For the text-containing cell, return its midpoint in (X, Y) coordinate format. 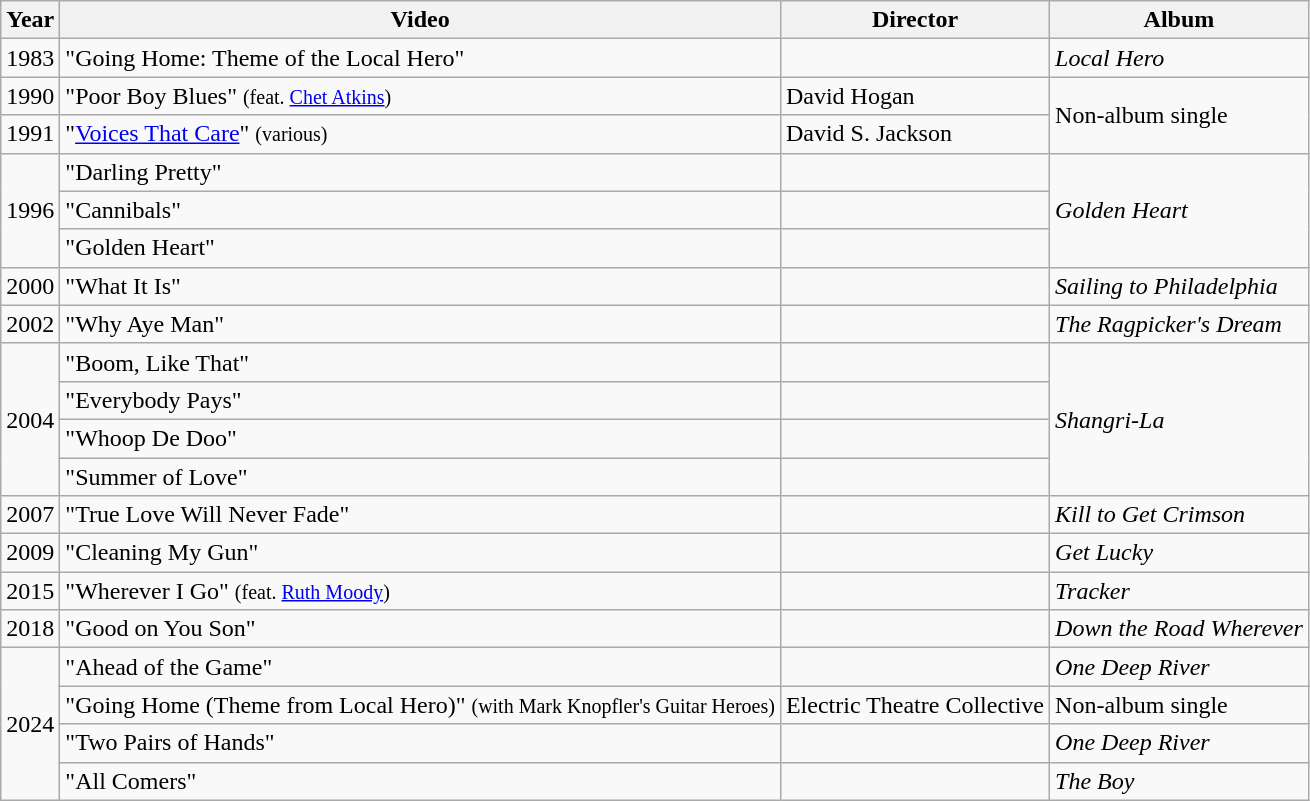
Video (420, 20)
Tracker (1180, 591)
"Why Aye Man" (420, 324)
2024 (30, 724)
2015 (30, 591)
David Hogan (914, 96)
The Ragpicker's Dream (1180, 324)
"Cleaning My Gun" (420, 553)
1991 (30, 134)
2000 (30, 286)
2002 (30, 324)
"Wherever I Go" (feat. Ruth Moody) (420, 591)
Album (1180, 20)
"True Love Will Never Fade" (420, 515)
"Golden Heart" (420, 248)
"Two Pairs of Hands" (420, 743)
The Boy (1180, 781)
Year (30, 20)
"Cannibals" (420, 210)
"All Comers" (420, 781)
2009 (30, 553)
Electric Theatre Collective (914, 705)
"Everybody Pays" (420, 400)
Down the Road Wherever (1180, 629)
2007 (30, 515)
"Good on You Son" (420, 629)
2004 (30, 419)
Golden Heart (1180, 210)
1983 (30, 58)
"Going Home: Theme of the Local Hero" (420, 58)
Local Hero (1180, 58)
"Boom, Like That" (420, 362)
"Ahead of the Game" (420, 667)
"Whoop De Doo" (420, 438)
"Summer of Love" (420, 477)
Get Lucky (1180, 553)
Shangri-La (1180, 419)
"Going Home (Theme from Local Hero)" (with Mark Knopfler's Guitar Heroes) (420, 705)
1990 (30, 96)
"Poor Boy Blues" (feat. Chet Atkins) (420, 96)
1996 (30, 210)
Director (914, 20)
"What It Is" (420, 286)
Kill to Get Crimson (1180, 515)
David S. Jackson (914, 134)
"Darling Pretty" (420, 172)
"Voices That Care" (various) (420, 134)
2018 (30, 629)
Sailing to Philadelphia (1180, 286)
